Locate the cell with the specified text and output its [X, Y] center coordinate. 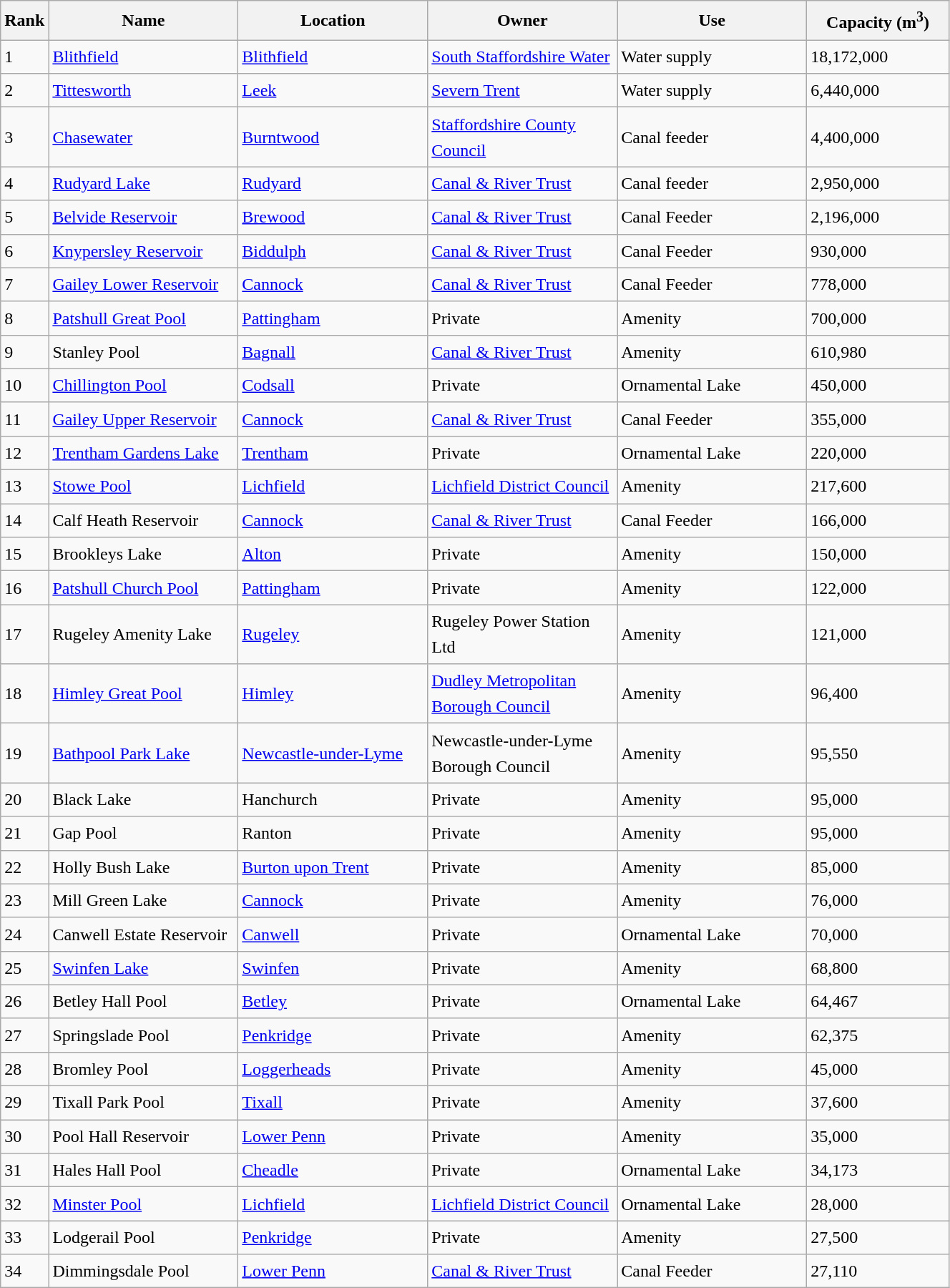
Gailey Lower Reservoir [143, 285]
Springslade Pool [143, 1035]
2,950,000 [878, 183]
27,110 [878, 1271]
Mill Green Lake [143, 900]
8 [24, 318]
Canwell [333, 935]
29 [24, 1103]
Bathpool Park Lake [143, 753]
220,000 [878, 452]
4,400,000 [878, 137]
Newcastle-under-Lyme [333, 753]
33 [24, 1238]
Swinfen [333, 967]
Bromley Pool [143, 1069]
610,980 [878, 352]
Severn Trent [522, 90]
26 [24, 1002]
Holly Bush Lake [143, 867]
Chillington Pool [143, 385]
Dudley Metropolitan Borough Council [522, 694]
96,400 [878, 694]
Pool Hall Reservoir [143, 1136]
3 [24, 137]
22 [24, 867]
Rudyard Lake [143, 183]
Himley [333, 694]
7 [24, 285]
Rugeley Power Station Ltd [522, 634]
Stowe Pool [143, 487]
Hales Hall Pool [143, 1171]
Dimmingsdale Pool [143, 1271]
Himley Great Pool [143, 694]
Bagnall [333, 352]
Black Lake [143, 800]
Betley Hall Pool [143, 1002]
Location [333, 20]
217,600 [878, 487]
Tixall Park Pool [143, 1103]
18 [24, 694]
121,000 [878, 634]
31 [24, 1171]
Knypersley Reservoir [143, 250]
Patshull Great Pool [143, 318]
Gailey Upper Reservoir [143, 419]
25 [24, 967]
Trentham [333, 452]
Brookleys Lake [143, 554]
34 [24, 1271]
Patshull Church Pool [143, 588]
12 [24, 452]
62,375 [878, 1035]
166,000 [878, 521]
Ranton [333, 833]
Capacity (m3) [878, 20]
15 [24, 554]
Chasewater [143, 137]
Loggerheads [333, 1069]
Name [143, 20]
355,000 [878, 419]
Codsall [333, 385]
Rank [24, 20]
Leek [333, 90]
13 [24, 487]
9 [24, 352]
17 [24, 634]
95,550 [878, 753]
70,000 [878, 935]
1 [24, 57]
68,800 [878, 967]
11 [24, 419]
6 [24, 250]
Minster Pool [143, 1204]
Betley [333, 1002]
Staffordshire County Council [522, 137]
Gap Pool [143, 833]
Alton [333, 554]
28,000 [878, 1204]
Burton upon Trent [333, 867]
23 [24, 900]
Use [712, 20]
Newcastle-under-Lyme Borough Council [522, 753]
45,000 [878, 1069]
14 [24, 521]
Tittesworth [143, 90]
18,172,000 [878, 57]
Lodgerail Pool [143, 1238]
Hanchurch [333, 800]
Rugeley [333, 634]
6,440,000 [878, 90]
Cheadle [333, 1171]
2,196,000 [878, 218]
122,000 [878, 588]
16 [24, 588]
32 [24, 1204]
930,000 [878, 250]
Swinfen Lake [143, 967]
South Staffordshire Water [522, 57]
Rudyard [333, 183]
76,000 [878, 900]
4 [24, 183]
27 [24, 1035]
64,467 [878, 1002]
37,600 [878, 1103]
778,000 [878, 285]
30 [24, 1136]
34,173 [878, 1171]
150,000 [878, 554]
Brewood [333, 218]
20 [24, 800]
Biddulph [333, 250]
Owner [522, 20]
Rugeley Amenity Lake [143, 634]
27,500 [878, 1238]
Stanley Pool [143, 352]
Belvide Reservoir [143, 218]
35,000 [878, 1136]
21 [24, 833]
5 [24, 218]
85,000 [878, 867]
Calf Heath Reservoir [143, 521]
10 [24, 385]
28 [24, 1069]
Trentham Gardens Lake [143, 452]
Burntwood [333, 137]
24 [24, 935]
700,000 [878, 318]
450,000 [878, 385]
2 [24, 90]
Tixall [333, 1103]
19 [24, 753]
Canwell Estate Reservoir [143, 935]
